Scan for the cell matching the given text and deliver its [X, Y] coordinate at center. 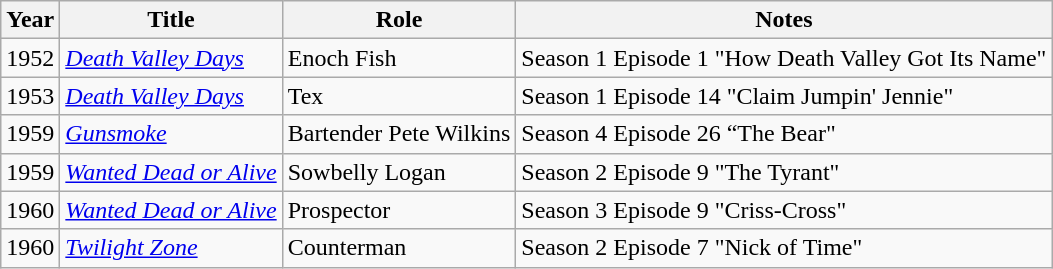
Role [399, 20]
Season 3 Episode 9 "Criss-Cross" [784, 210]
Bartender Pete Wilkins [399, 134]
1952 [30, 58]
Notes [784, 20]
Season 1 Episode 1 "How Death Valley Got Its Name" [784, 58]
Season 4 Episode 26 “The Bear" [784, 134]
Season 2 Episode 7 "Nick of Time" [784, 248]
Title [171, 20]
Prospector [399, 210]
Enoch Fish [399, 58]
Gunsmoke [171, 134]
1953 [30, 96]
Sowbelly Logan [399, 172]
Year [30, 20]
Twilight Zone [171, 248]
Counterman [399, 248]
Tex [399, 96]
Season 2 Episode 9 "The Tyrant" [784, 172]
Season 1 Episode 14 "Claim Jumpin' Jennie" [784, 96]
